From the cell containing the given text, extract its center point as [x, y] coordinate. 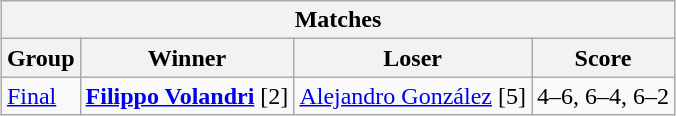
Winner [187, 58]
Group [40, 58]
Loser [413, 58]
4–6, 6–4, 6–2 [604, 96]
Final [40, 96]
Alejandro González [5] [413, 96]
Matches [338, 20]
Score [604, 58]
Filippo Volandri [2] [187, 96]
